Detect which cell encompasses the target text, then output its [X, Y] center coordinate. 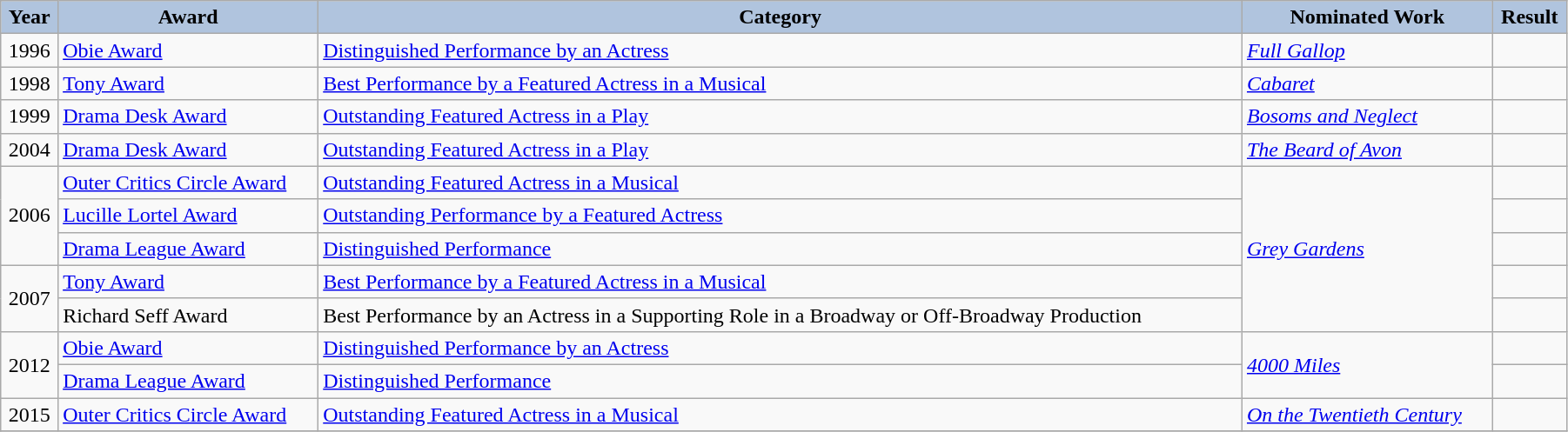
On the Twentieth Century [1367, 415]
Best Performance by an Actress in a Supporting Role in a Broadway or Off-Broadway Production [781, 315]
4000 Miles [1367, 364]
Full Gallop [1367, 50]
Nominated Work [1367, 17]
2006 [30, 216]
Award [188, 17]
Year [30, 17]
Category [781, 17]
Richard Seff Award [188, 315]
Lucille Lortel Award [188, 216]
Bosoms and Neglect [1367, 116]
2004 [30, 150]
1999 [30, 116]
2007 [30, 298]
1996 [30, 50]
The Beard of Avon [1367, 150]
Outstanding Performance by a Featured Actress [781, 216]
1998 [30, 83]
Grey Gardens [1367, 249]
Cabaret [1367, 83]
2015 [30, 415]
Result [1530, 17]
2012 [30, 364]
